Find where the given text appears and provide that cell's center as (X, Y) coordinate. 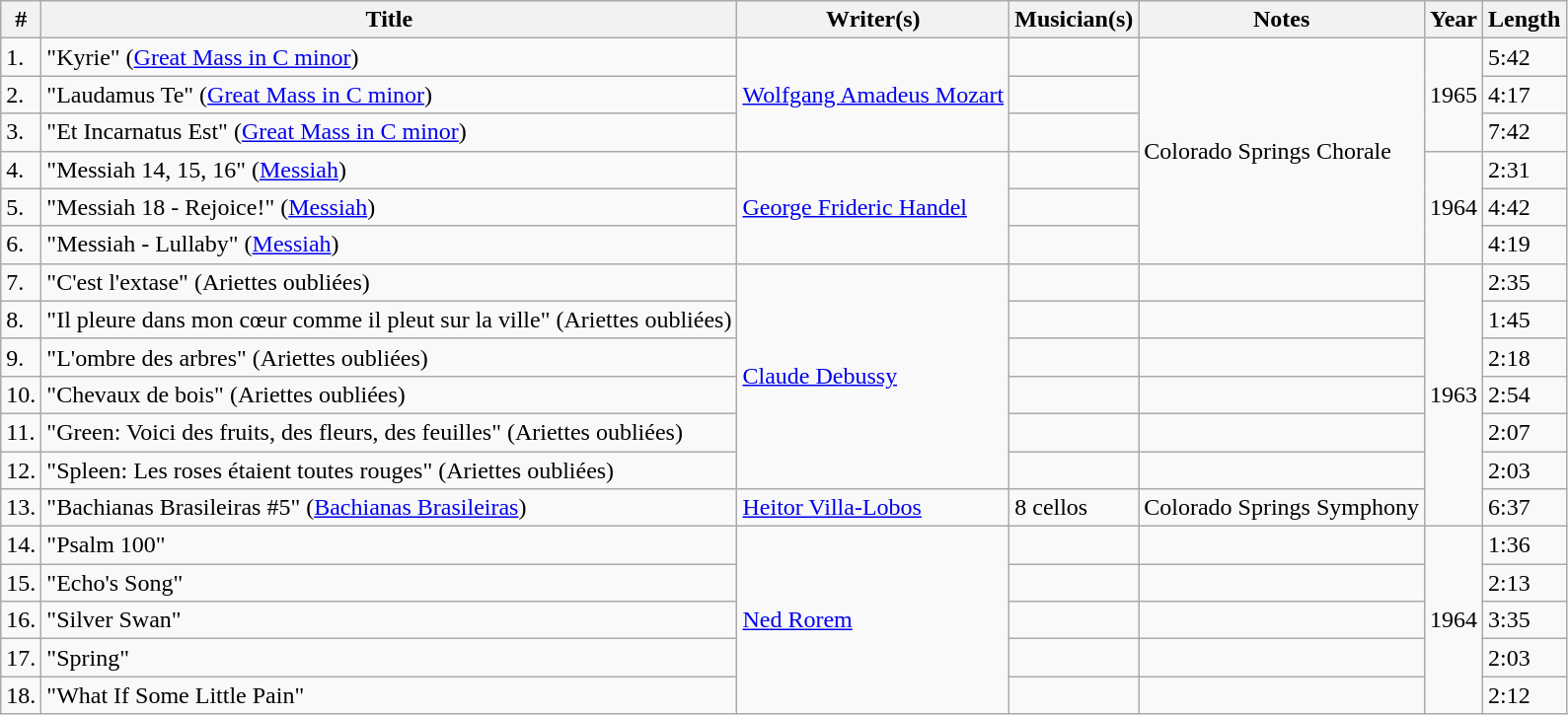
4:17 (1525, 95)
2:54 (1525, 394)
8 cellos (1074, 508)
4. (22, 170)
9. (22, 357)
17. (22, 658)
1:45 (1525, 320)
6:37 (1525, 508)
"Spring" (389, 658)
1:36 (1525, 545)
"Laudamus Te" (Great Mass in C minor) (389, 95)
Colorado Springs Chorale (1282, 151)
"Echo's Song" (389, 583)
3:35 (1525, 620)
2:07 (1525, 432)
2:35 (1525, 282)
"Silver Swan" (389, 620)
"Bachianas Brasileiras #5" (Bachianas Brasileiras) (389, 508)
Ned Rorem (873, 620)
16. (22, 620)
2:31 (1525, 170)
"Messiah 18 - Rejoice!" (Messiah) (389, 207)
Colorado Springs Symphony (1282, 508)
Writer(s) (873, 20)
"Et Incarnatus Est" (Great Mass in C minor) (389, 132)
"Messiah 14, 15, 16" (Messiah) (389, 170)
6. (22, 245)
18. (22, 695)
2:18 (1525, 357)
Length (1525, 20)
# (22, 20)
"What If Some Little Pain" (389, 695)
3. (22, 132)
Heitor Villa-Lobos (873, 508)
Wolfgang Amadeus Mozart (873, 95)
"Psalm 100" (389, 545)
4:19 (1525, 245)
George Frideric Handel (873, 207)
"Spleen: Les roses étaient toutes rouges" (Ariettes oubliées) (389, 470)
1963 (1455, 394)
15. (22, 583)
Title (389, 20)
"Il pleure dans mon cœur comme il pleut sur la ville" (Ariettes oubliées) (389, 320)
2. (22, 95)
Musician(s) (1074, 20)
12. (22, 470)
1965 (1455, 95)
"L'ombre des arbres" (Ariettes oubliées) (389, 357)
13. (22, 508)
Notes (1282, 20)
11. (22, 432)
7:42 (1525, 132)
"C'est l'extase" (Ariettes oubliées) (389, 282)
1. (22, 57)
"Kyrie" (Great Mass in C minor) (389, 57)
"Messiah - Lullaby" (Messiah) (389, 245)
"Chevaux de bois" (Ariettes oubliées) (389, 394)
Claude Debussy (873, 376)
"Green: Voici des fruits, des fleurs, des feuilles" (Ariettes oubliées) (389, 432)
5:42 (1525, 57)
5. (22, 207)
Year (1455, 20)
14. (22, 545)
4:42 (1525, 207)
8. (22, 320)
7. (22, 282)
2:12 (1525, 695)
10. (22, 394)
2:13 (1525, 583)
